Extract the [x, y] coordinate from the center of the cell holding the provided text.  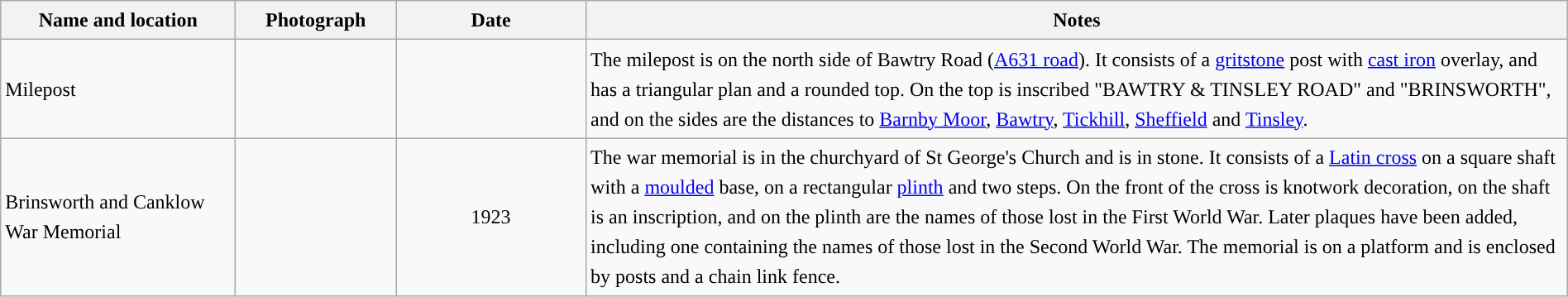
Milepost [118, 89]
Name and location [118, 20]
Date [491, 20]
Notes [1077, 20]
1923 [491, 217]
Brinsworth and Canklow War Memorial [118, 217]
Photograph [316, 20]
